For the text-containing cell, return its midpoint in [x, y] coordinate format. 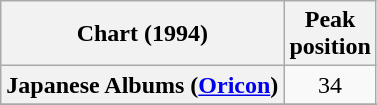
Chart (1994) [142, 34]
Japanese Albums (Oricon) [142, 85]
Peakposition [330, 34]
34 [330, 85]
